Provide the [x, y] coordinate of the cell's center where the given text is located.  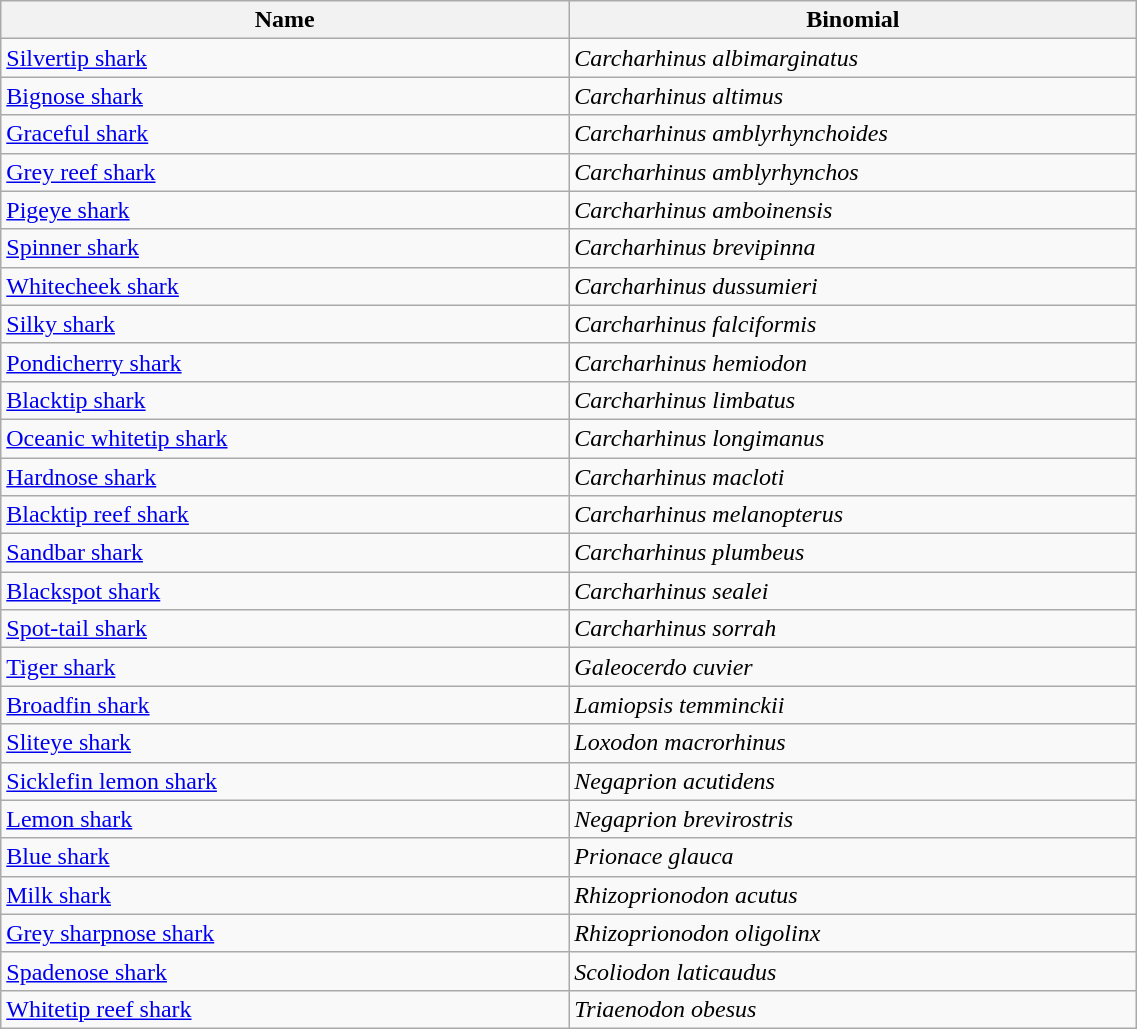
Negaprion brevirostris [853, 819]
Spinner shark [285, 248]
Carcharhinus melanopterus [853, 515]
Carcharhinus falciformis [853, 324]
Hardnose shark [285, 477]
Negaprion acutidens [853, 781]
Carcharhinus longimanus [853, 438]
Name [285, 20]
Triaenodon obesus [853, 1009]
Oceanic whitetip shark [285, 438]
Carcharhinus limbatus [853, 400]
Carcharhinus plumbeus [853, 553]
Sliteye shark [285, 743]
Grey reef shark [285, 172]
Silvertip shark [285, 58]
Blacktip shark [285, 400]
Binomial [853, 20]
Spadenose shark [285, 971]
Pondicherry shark [285, 362]
Sandbar shark [285, 553]
Lamiopsis temminckii [853, 705]
Carcharhinus amblyrhynchoides [853, 134]
Rhizoprionodon acutus [853, 895]
Whitecheek shark [285, 286]
Carcharhinus sorrah [853, 629]
Prionace glauca [853, 857]
Scoliodon laticaudus [853, 971]
Rhizoprionodon oligolinx [853, 933]
Carcharhinus altimus [853, 96]
Blue shark [285, 857]
Blackspot shark [285, 591]
Carcharhinus macloti [853, 477]
Sicklefin lemon shark [285, 781]
Loxodon macrorhinus [853, 743]
Whitetip reef shark [285, 1009]
Pigeye shark [285, 210]
Spot-tail shark [285, 629]
Bignose shark [285, 96]
Lemon shark [285, 819]
Grey sharpnose shark [285, 933]
Carcharhinus albimarginatus [853, 58]
Milk shark [285, 895]
Blacktip reef shark [285, 515]
Silky shark [285, 324]
Carcharhinus brevipinna [853, 248]
Carcharhinus amboinensis [853, 210]
Carcharhinus dussumieri [853, 286]
Carcharhinus sealei [853, 591]
Graceful shark [285, 134]
Tiger shark [285, 667]
Broadfin shark [285, 705]
Carcharhinus hemiodon [853, 362]
Carcharhinus amblyrhynchos [853, 172]
Galeocerdo cuvier [853, 667]
